Locate the cell with the specified text and output its (x, y) center coordinate. 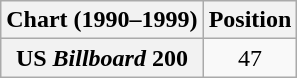
47 (250, 58)
Chart (1990–1999) (102, 20)
US Billboard 200 (102, 58)
Position (250, 20)
